Capture the cell that displays the provided text and extract its [x, y] central coordinate. 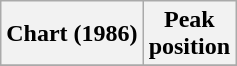
Chart (1986) [72, 34]
Peakposition [189, 34]
